Detect which cell encompasses the target text, then output its [X, Y] center coordinate. 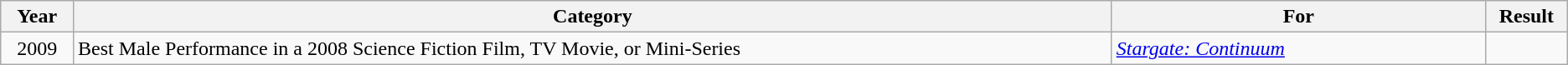
Stargate: Continuum [1298, 48]
Best Male Performance in a 2008 Science Fiction Film, TV Movie, or Mini-Series [593, 48]
Category [593, 17]
Year [37, 17]
For [1298, 17]
Result [1526, 17]
2009 [37, 48]
